Pinpoint the cell where the given text exists, returning its [X, Y] midpoint coordinate. 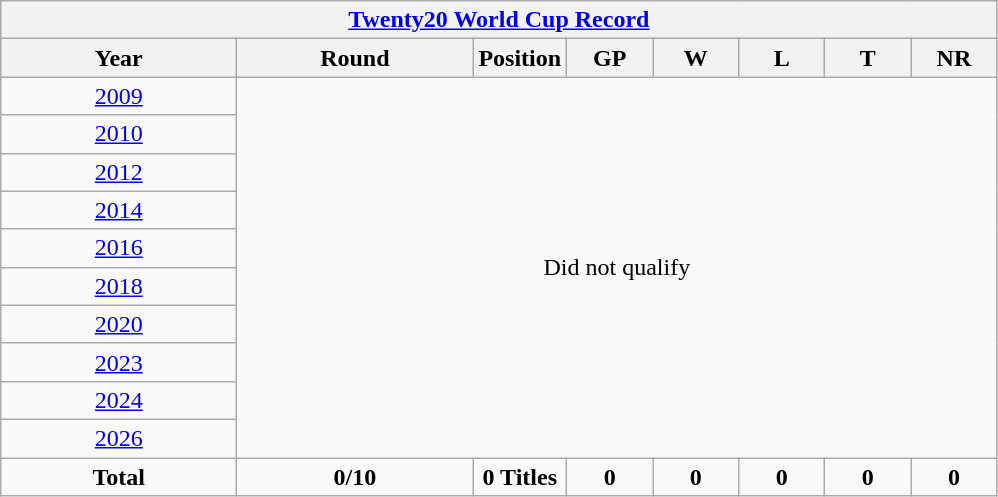
2018 [119, 286]
L [782, 58]
2012 [119, 172]
2010 [119, 134]
W [696, 58]
2023 [119, 362]
Round [355, 58]
2016 [119, 248]
NR [954, 58]
Total [119, 477]
Position [520, 58]
Twenty20 World Cup Record [499, 20]
2020 [119, 324]
2014 [119, 210]
2024 [119, 400]
Did not qualify [617, 268]
T [868, 58]
GP [610, 58]
Year [119, 58]
0/10 [355, 477]
2026 [119, 438]
2009 [119, 96]
0 Titles [520, 477]
